Detect which cell encompasses the target text, then output its (X, Y) center coordinate. 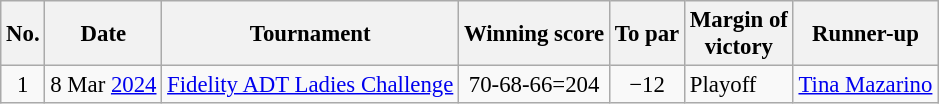
Date (104, 34)
Playoff (738, 85)
70-68-66=204 (534, 85)
Margin ofvictory (738, 34)
Tournament (310, 34)
8 Mar 2024 (104, 85)
1 (23, 85)
−12 (648, 85)
No. (23, 34)
Tina Mazarino (866, 85)
To par (648, 34)
Winning score (534, 34)
Runner-up (866, 34)
Fidelity ADT Ladies Challenge (310, 85)
